Return (x, y) of the center of cell containing provided text 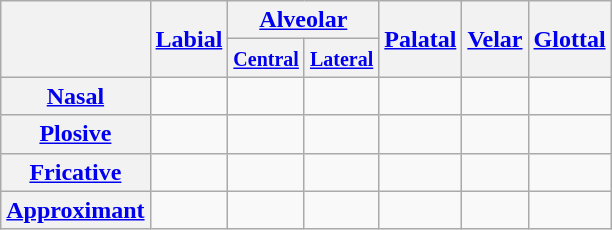
Plosive (76, 134)
Nasal (76, 96)
Glottal (570, 39)
Palatal (420, 39)
Central (266, 58)
Fricative (76, 172)
Labial (189, 39)
Lateral (341, 58)
Velar (495, 39)
Approximant (76, 210)
Alveolar (304, 20)
